For the text-containing cell, return its midpoint in (x, y) coordinate format. 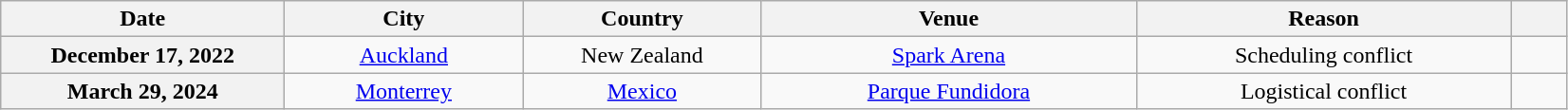
Spark Arena (949, 55)
Reason (1323, 19)
Logistical conflict (1323, 91)
Mexico (642, 91)
Monterrey (404, 91)
Scheduling conflict (1323, 55)
December 17, 2022 (142, 55)
New Zealand (642, 55)
Date (142, 19)
City (404, 19)
March 29, 2024 (142, 91)
Auckland (404, 55)
Parque Fundidora (949, 91)
Venue (949, 19)
Country (642, 19)
